Scan for the cell matching the given text and deliver its [X, Y] coordinate at center. 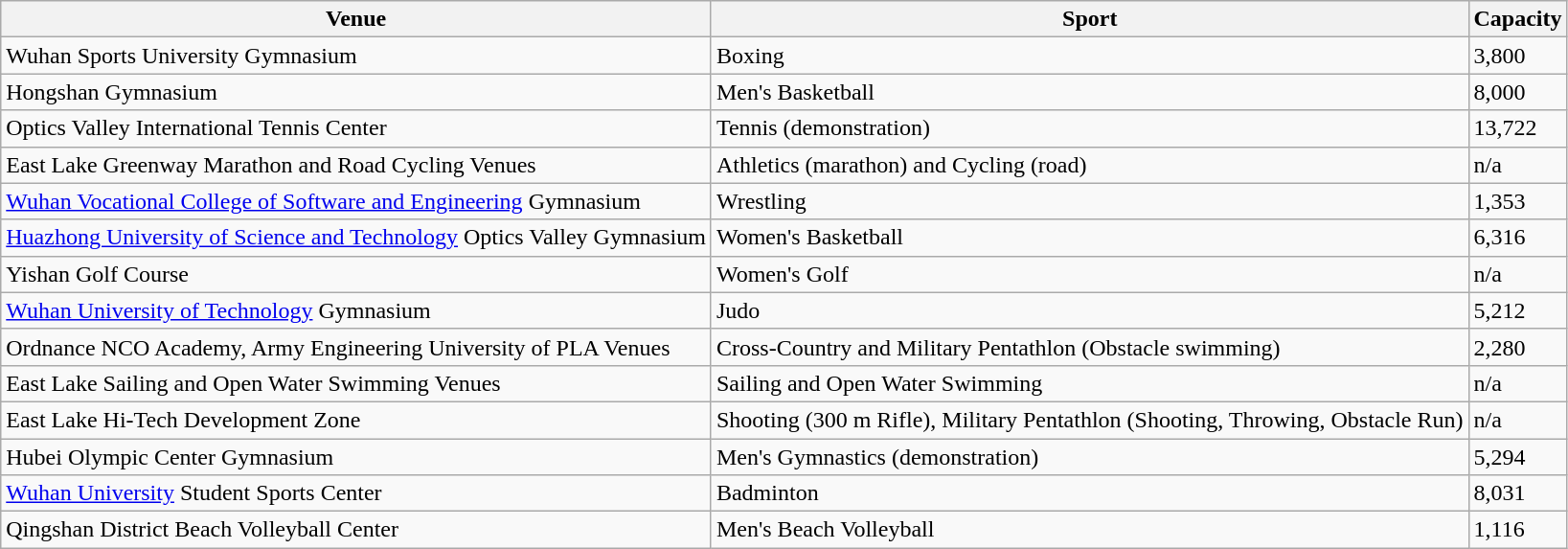
5,294 [1517, 457]
East Lake Greenway Marathon and Road Cycling Venues [356, 165]
Judo [1090, 310]
Optics Valley International Tennis Center [356, 128]
Men's Beach Volleyball [1090, 530]
East Lake Sailing and Open Water Swimming Venues [356, 383]
1,353 [1517, 201]
13,722 [1517, 128]
Venue [356, 19]
Ordnance NCO Academy, Army Engineering University of PLA Venues [356, 347]
Shooting (300 m Rifle), Military Pentathlon (Shooting, Throwing, Obstacle Run) [1090, 420]
1,116 [1517, 530]
Sport [1090, 19]
Sailing and Open Water Swimming [1090, 383]
6,316 [1517, 238]
Men's Basketball [1090, 92]
3,800 [1517, 56]
Capacity [1517, 19]
Yishan Golf Course [356, 274]
Men's Gymnastics (demonstration) [1090, 457]
8,031 [1517, 493]
Tennis (demonstration) [1090, 128]
East Lake Hi-Tech Development Zone [356, 420]
Cross-Country and Military Pentathlon (Obstacle swimming) [1090, 347]
Wuhan University of Technology Gymnasium [356, 310]
8,000 [1517, 92]
2,280 [1517, 347]
Hubei Olympic Center Gymnasium [356, 457]
Women's Golf [1090, 274]
Qingshan District Beach Volleyball Center [356, 530]
Badminton [1090, 493]
5,212 [1517, 310]
Huazhong University of Science and Technology Optics Valley Gymnasium [356, 238]
Wuhan Sports University Gymnasium [356, 56]
Women's Basketball [1090, 238]
Wuhan Vocational College of Software and Engineering Gymnasium [356, 201]
Boxing [1090, 56]
Hongshan Gymnasium [356, 92]
Athletics (marathon) and Cycling (road) [1090, 165]
Wrestling [1090, 201]
Wuhan University Student Sports Center [356, 493]
